Return the [X, Y] coordinate for the center point of the cell that contains the specified text.  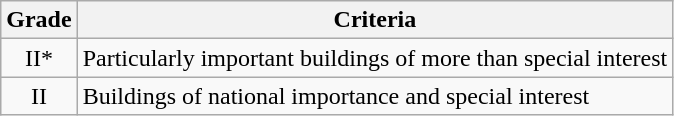
Particularly important buildings of more than special interest [375, 58]
Criteria [375, 20]
Grade [39, 20]
Buildings of national importance and special interest [375, 96]
II [39, 96]
II* [39, 58]
